Detect which cell encompasses the target text, then output its (X, Y) center coordinate. 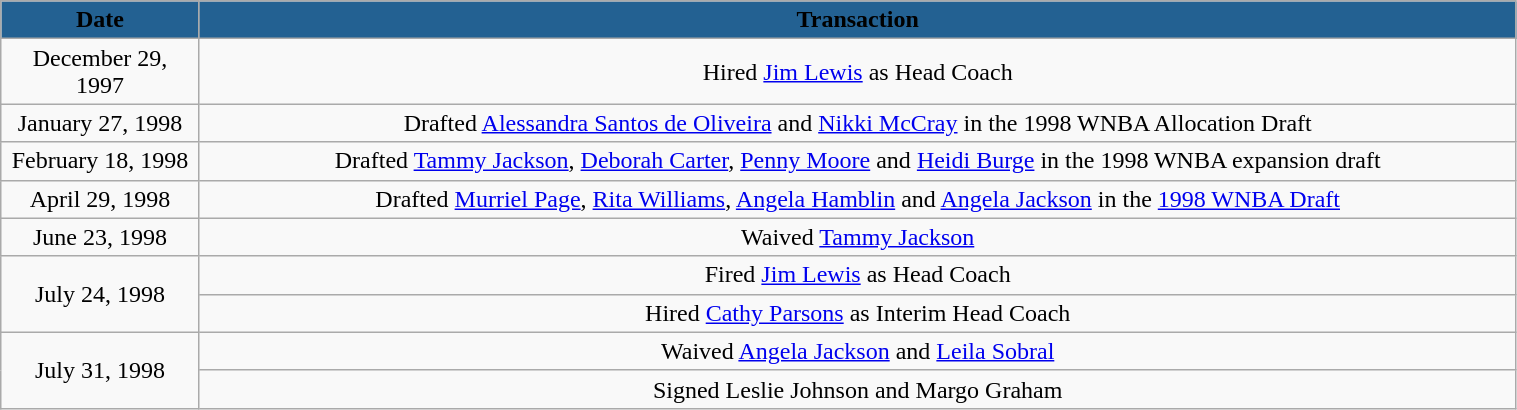
January 27, 1998 (100, 123)
Hired Jim Lewis as Head Coach (858, 72)
Date (100, 20)
April 29, 1998 (100, 199)
July 31, 1998 (100, 370)
Waived Tammy Jackson (858, 237)
Drafted Murriel Page, Rita Williams, Angela Hamblin and Angela Jackson in the 1998 WNBA Draft (858, 199)
Signed Leslie Johnson and Margo Graham (858, 389)
Drafted Tammy Jackson, Deborah Carter, Penny Moore and Heidi Burge in the 1998 WNBA expansion draft (858, 161)
December 29, 1997 (100, 72)
Hired Cathy Parsons as Interim Head Coach (858, 313)
Transaction (858, 20)
Fired Jim Lewis as Head Coach (858, 275)
February 18, 1998 (100, 161)
June 23, 1998 (100, 237)
Waived Angela Jackson and Leila Sobral (858, 351)
Drafted Alessandra Santos de Oliveira and Nikki McCray in the 1998 WNBA Allocation Draft (858, 123)
July 24, 1998 (100, 294)
